Extract the (x, y) coordinate from the center of the cell holding the provided text.  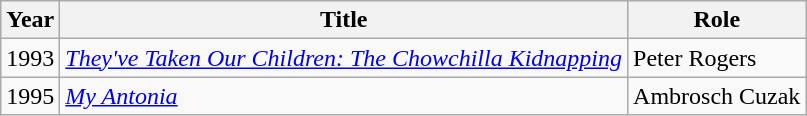
Role (717, 20)
My Antonia (344, 96)
They've Taken Our Children: The Chowchilla Kidnapping (344, 58)
Peter Rogers (717, 58)
1993 (30, 58)
Year (30, 20)
Title (344, 20)
1995 (30, 96)
Ambrosch Cuzak (717, 96)
